Detect which cell encompasses the target text, then output its (x, y) center coordinate. 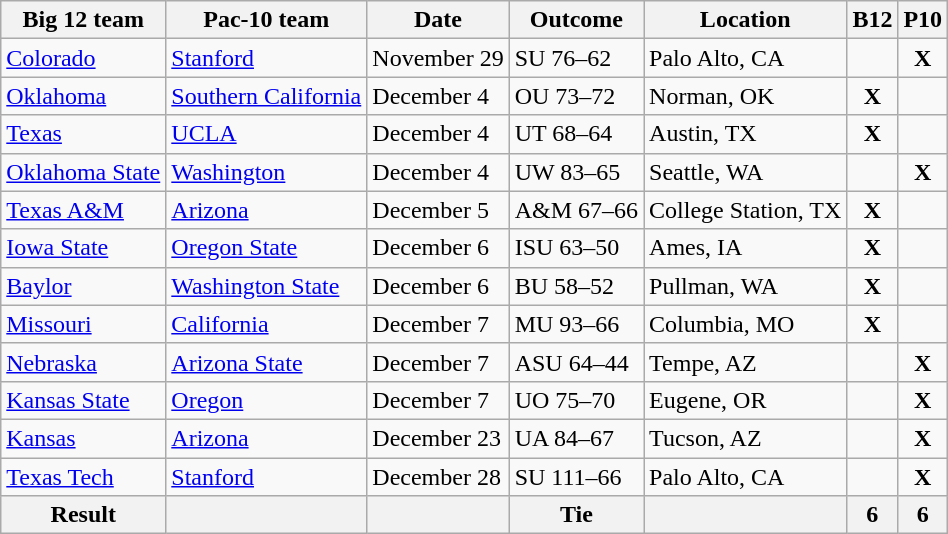
MU 93–66 (576, 324)
December 5 (438, 210)
December 28 (438, 477)
UO 75–70 (576, 400)
Southern California (266, 96)
Washington State (266, 286)
Texas (84, 134)
Oregon State (266, 248)
Seattle, WA (746, 172)
Austin, TX (746, 134)
December 23 (438, 438)
BU 58–52 (576, 286)
Missouri (84, 324)
Big 12 team (84, 20)
P10 (923, 20)
California (266, 324)
Nebraska (84, 362)
Oklahoma State (84, 172)
Texas A&M (84, 210)
Location (746, 20)
Kansas (84, 438)
UCLA (266, 134)
Tucson, AZ (746, 438)
Eugene, OR (746, 400)
Columbia, MO (746, 324)
Pac-10 team (266, 20)
Pullman, WA (746, 286)
ASU 64–44 (576, 362)
A&M 67–66 (576, 210)
Colorado (84, 58)
UW 83–65 (576, 172)
OU 73–72 (576, 96)
Tempe, AZ (746, 362)
Washington (266, 172)
Oregon (266, 400)
Kansas State (84, 400)
SU 76–62 (576, 58)
November 29 (438, 58)
Texas Tech (84, 477)
Arizona State (266, 362)
Oklahoma (84, 96)
UA 84–67 (576, 438)
College Station, TX (746, 210)
Result (84, 515)
Outcome (576, 20)
Baylor (84, 286)
UT 68–64 (576, 134)
Ames, IA (746, 248)
Norman, OK (746, 96)
Tie (576, 515)
Iowa State (84, 248)
B12 (872, 20)
Date (438, 20)
SU 111–66 (576, 477)
ISU 63–50 (576, 248)
